Detect which cell encompasses the target text, then output its (X, Y) center coordinate. 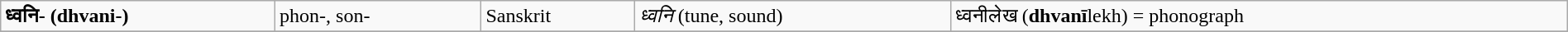
phon-, son- (379, 16)
Sanskrit (558, 16)
ध्वनीलेख (dhvanīlekh) = phonograph (1259, 16)
ध्वनि- (dhvani-) (138, 16)
ध्वनि (tune, sound) (792, 16)
